Detect which cell encompasses the target text, then output its [x, y] center coordinate. 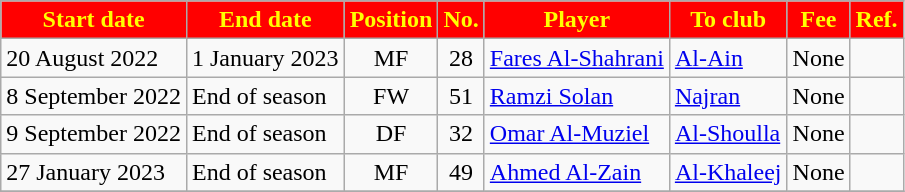
8 September 2022 [94, 96]
Fee [818, 20]
Fares Al-Shahrani [576, 58]
Position [391, 20]
32 [461, 134]
20 August 2022 [94, 58]
To club [728, 20]
FW [391, 96]
Player [576, 20]
Najran [728, 96]
28 [461, 58]
Ahmed Al-Zain [576, 172]
27 January 2023 [94, 172]
Ref. [876, 20]
No. [461, 20]
51 [461, 96]
DF [391, 134]
Al-Khaleej [728, 172]
Omar Al-Muziel [576, 134]
49 [461, 172]
9 September 2022 [94, 134]
Al-Ain [728, 58]
End date [265, 20]
1 January 2023 [265, 58]
Ramzi Solan [576, 96]
Start date [94, 20]
Al-Shoulla [728, 134]
